Return [X, Y] of the center of cell containing provided text 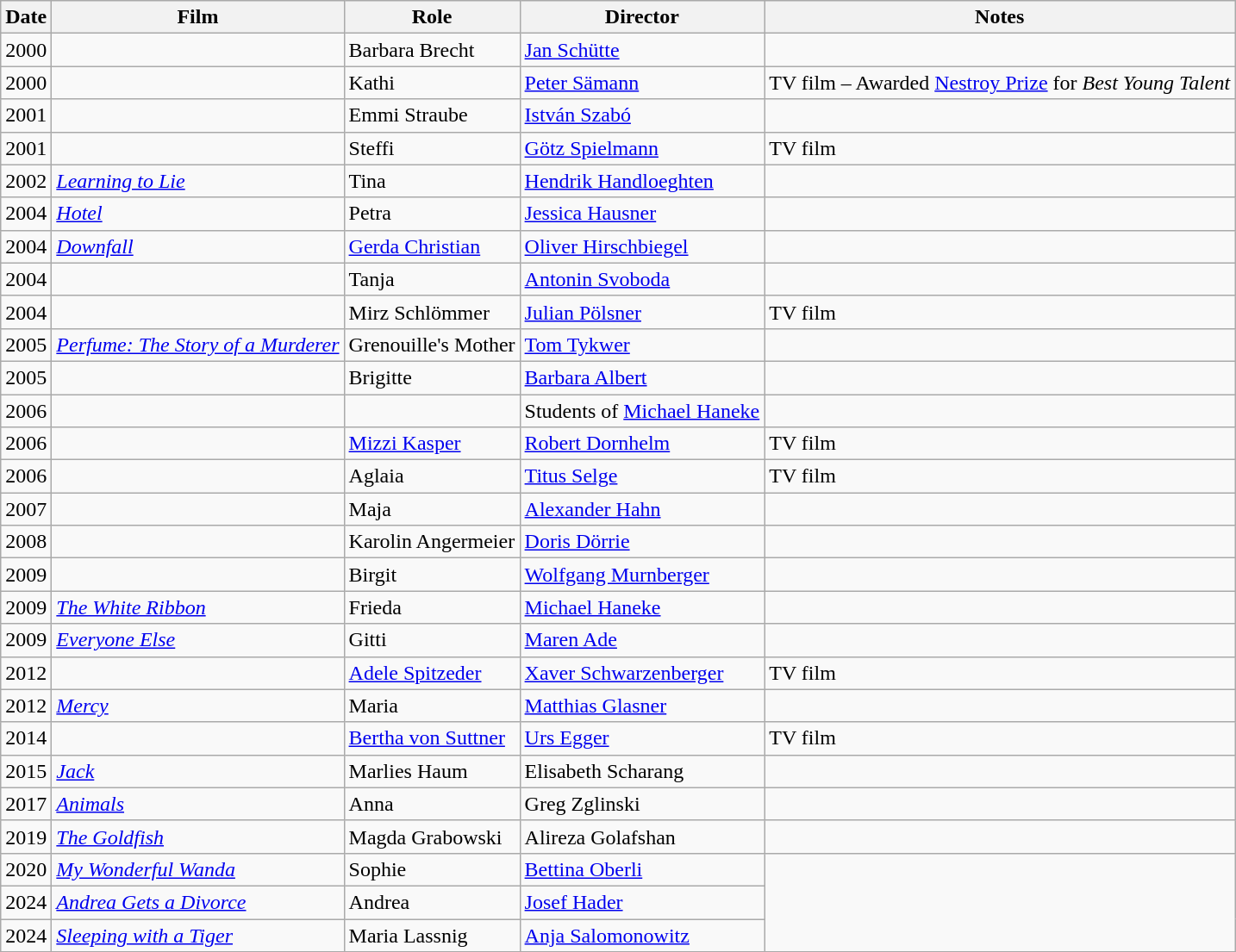
Elisabeth Scharang [642, 771]
Doris Dörrie [642, 542]
Tanja [432, 279]
Hotel [198, 214]
Adele Spitzeder [432, 673]
Götz Spielmann [642, 148]
Students of Michael Haneke [642, 411]
Frieda [432, 607]
Peter Sämann [642, 83]
2015 [26, 771]
Petra [432, 214]
Role [432, 17]
2014 [26, 738]
Gitti [432, 640]
Everyone Else [198, 640]
2008 [26, 542]
Mercy [198, 706]
Karolin Angermeier [432, 542]
Maria [432, 706]
Barbara Albert [642, 377]
My Wonderful Wanda [198, 869]
Mirz Schlömmer [432, 312]
Sophie [432, 869]
Brigitte [432, 377]
Date [26, 17]
Urs Egger [642, 738]
Bettina Oberli [642, 869]
Downfall [198, 246]
Magda Grabowski [432, 837]
Gerda Christian [432, 246]
Julian Pölsner [642, 312]
Alexander Hahn [642, 509]
Notes [1000, 17]
Steffi [432, 148]
Aglaia [432, 476]
The Goldfish [198, 837]
Kathi [432, 83]
Jessica Hausner [642, 214]
2017 [26, 804]
Michael Haneke [642, 607]
2007 [26, 509]
Josef Hader [642, 902]
Learning to Lie [198, 181]
Sleeping with a Tiger [198, 935]
Anna [432, 804]
TV film – Awarded Nestroy Prize for Best Young Talent [1000, 83]
Andrea Gets a Divorce [198, 902]
Anja Salomonowitz [642, 935]
Jack [198, 771]
Alireza Golafshan [642, 837]
2019 [26, 837]
Xaver Schwarzenberger [642, 673]
Marlies Haum [432, 771]
Animals [198, 804]
Emmi Straube [432, 115]
Barbara Brecht [432, 50]
Robert Dornhelm [642, 444]
Greg Zglinski [642, 804]
Wolfgang Murnberger [642, 575]
Hendrik Handloeghten [642, 181]
The White Ribbon [198, 607]
Antonin Svoboda [642, 279]
2020 [26, 869]
Bertha von Suttner [432, 738]
Tom Tykwer [642, 345]
Titus Selge [642, 476]
István Szabó [642, 115]
Matthias Glasner [642, 706]
Film [198, 17]
Grenouille's Mother [432, 345]
Jan Schütte [642, 50]
Maria Lassnig [432, 935]
Maren Ade [642, 640]
Director [642, 17]
Birgit [432, 575]
Andrea [432, 902]
Perfume: The Story of a Murderer [198, 345]
Oliver Hirschbiegel [642, 246]
Tina [432, 181]
2002 [26, 181]
Mizzi Kasper [432, 444]
Maja [432, 509]
